For the text-containing cell, return its midpoint in [x, y] coordinate format. 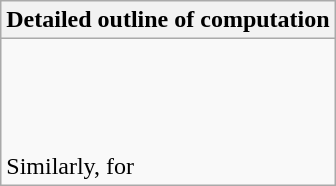
Similarly, for [168, 112]
Detailed outline of computation [168, 20]
